Scan for the cell matching the given text and deliver its [x, y] coordinate at center. 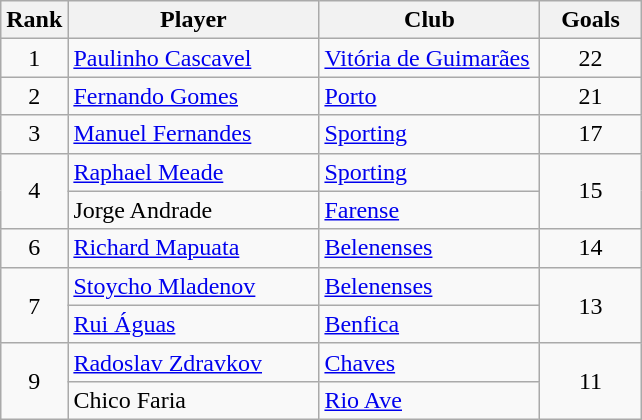
Porto [430, 96]
Rank [34, 20]
Rio Ave [430, 400]
9 [34, 381]
15 [590, 191]
Radoslav Zdravkov [194, 362]
Club [430, 20]
7 [34, 305]
Chico Faria [194, 400]
Vitória de Guimarães [430, 58]
6 [34, 248]
Chaves [430, 362]
2 [34, 96]
Fernando Gomes [194, 96]
Player [194, 20]
3 [34, 134]
Rui Águas [194, 324]
22 [590, 58]
21 [590, 96]
13 [590, 305]
17 [590, 134]
11 [590, 381]
Paulinho Cascavel [194, 58]
Stoycho Mladenov [194, 286]
Manuel Fernandes [194, 134]
Jorge Andrade [194, 210]
Farense [430, 210]
Goals [590, 20]
Benfica [430, 324]
4 [34, 191]
14 [590, 248]
1 [34, 58]
Raphael Meade [194, 172]
Richard Mapuata [194, 248]
